Return (X, Y) of the center of cell containing provided text 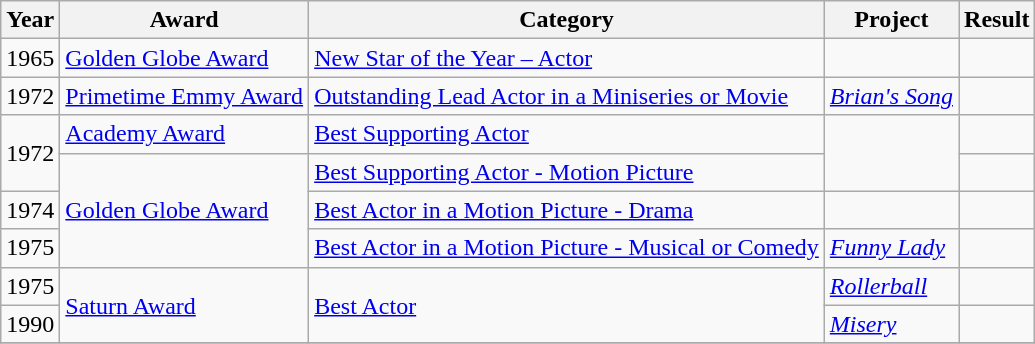
Best Supporting Actor - Motion Picture (567, 172)
Project (891, 20)
Best Actor (567, 305)
Rollerball (891, 286)
Award (184, 20)
Saturn Award (184, 305)
Best Actor in a Motion Picture - Musical or Comedy (567, 248)
1965 (30, 58)
Best Supporting Actor (567, 134)
1974 (30, 210)
Year (30, 20)
Primetime Emmy Award (184, 96)
1990 (30, 324)
Academy Award (184, 134)
Category (567, 20)
Best Actor in a Motion Picture - Drama (567, 210)
Outstanding Lead Actor in a Miniseries or Movie (567, 96)
Result (997, 20)
Brian's Song (891, 96)
Funny Lady (891, 248)
Misery (891, 324)
New Star of the Year – Actor (567, 58)
